Pinpoint the cell where the given text exists, returning its [X, Y] midpoint coordinate. 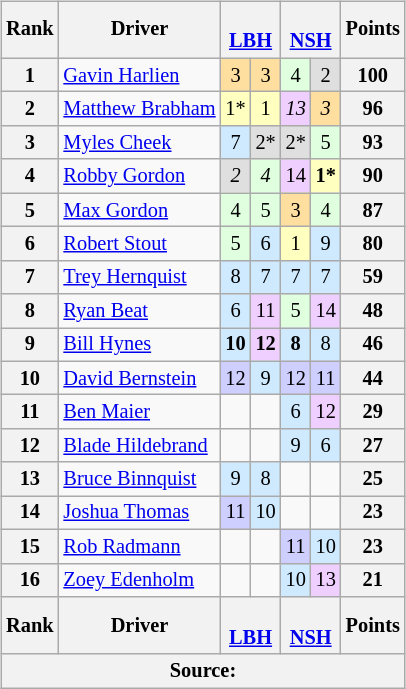
Joshua Thomas [140, 513]
Gavin Harlien [140, 75]
Bruce Binnquist [140, 479]
93 [373, 143]
80 [373, 244]
Source: [203, 671]
27 [373, 446]
46 [373, 345]
Max Gordon [140, 210]
44 [373, 378]
Robby Gordon [140, 176]
48 [373, 311]
100 [373, 75]
29 [373, 412]
Blade Hildebrand [140, 446]
16 [30, 580]
Myles Cheek [140, 143]
15 [30, 546]
Matthew Brabham [140, 109]
Robert Stout [140, 244]
25 [373, 479]
Trey Hernquist [140, 277]
96 [373, 109]
59 [373, 277]
87 [373, 210]
Ben Maier [140, 412]
Rob Radmann [140, 546]
90 [373, 176]
Zoey Edenholm [140, 580]
21 [373, 580]
David Bernstein [140, 378]
Bill Hynes [140, 345]
Ryan Beat [140, 311]
